Detect which cell encompasses the target text, then output its [X, Y] center coordinate. 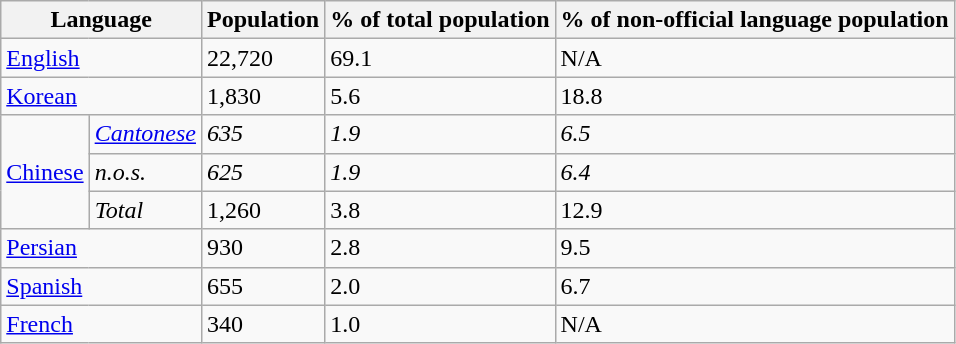
% of non-official language population [754, 20]
12.9 [754, 210]
625 [264, 172]
English [102, 58]
Spanish [102, 286]
n.o.s. [145, 172]
Korean [102, 96]
18.8 [754, 96]
9.5 [754, 248]
Total [145, 210]
22,720 [264, 58]
5.6 [440, 96]
2.0 [440, 286]
% of total population [440, 20]
6.4 [754, 172]
Chinese [45, 172]
340 [264, 324]
635 [264, 134]
1,260 [264, 210]
69.1 [440, 58]
French [102, 324]
Persian [102, 248]
930 [264, 248]
Population [264, 20]
655 [264, 286]
6.7 [754, 286]
2.8 [440, 248]
Language [102, 20]
1,830 [264, 96]
1.0 [440, 324]
Cantonese [145, 134]
3.8 [440, 210]
6.5 [754, 134]
